Capture the cell that displays the provided text and extract its [X, Y] central coordinate. 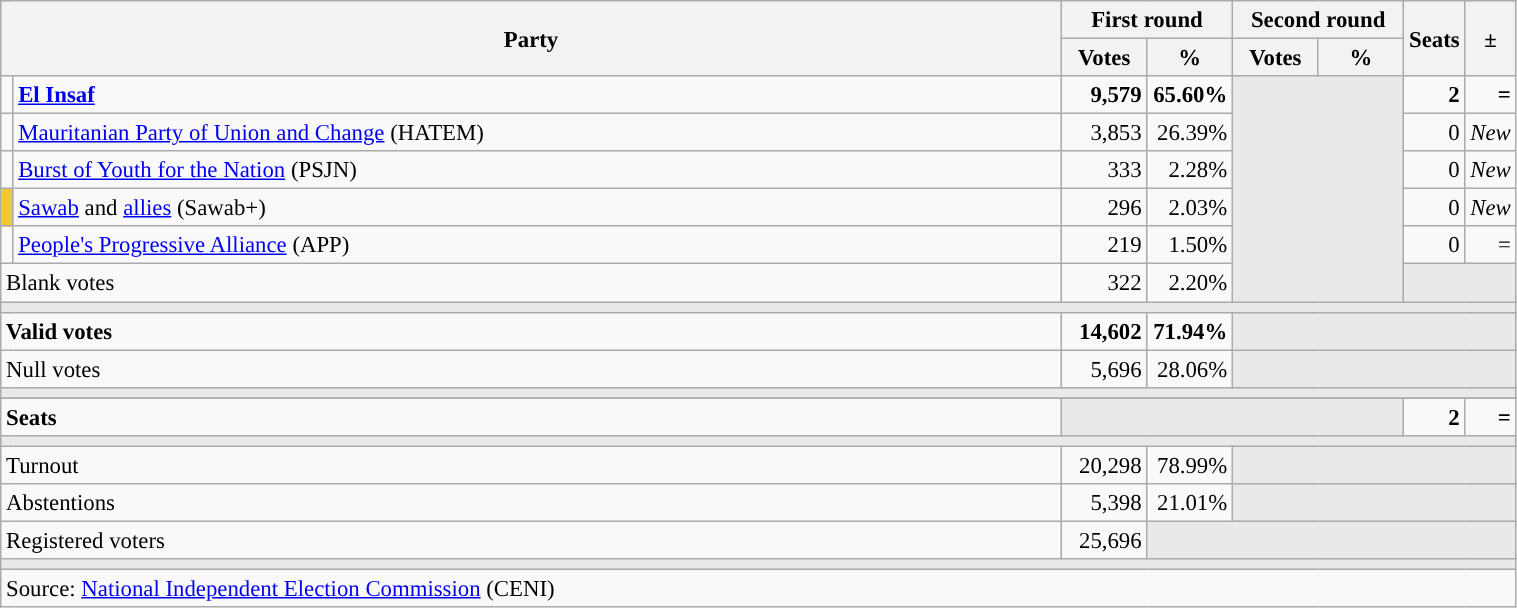
2.28% [1190, 170]
Sawab and allies (Sawab+) [537, 208]
71.94% [1190, 331]
Blank votes [532, 283]
20,298 [1104, 465]
333 [1104, 170]
First round [1146, 20]
28.06% [1190, 369]
2.03% [1190, 208]
Source: National Independent Election Commission (CENI) [758, 589]
Abstentions [532, 503]
Null votes [532, 369]
296 [1104, 208]
3,853 [1104, 133]
1.50% [1190, 245]
322 [1104, 283]
Second round [1318, 20]
2.20% [1190, 283]
Mauritanian Party of Union and Change (HATEM) [537, 133]
219 [1104, 245]
65.60% [1190, 95]
± [1490, 38]
26.39% [1190, 133]
Burst of Youth for the Nation (PSJN) [537, 170]
5,398 [1104, 503]
21.01% [1190, 503]
5,696 [1104, 369]
9,579 [1104, 95]
Registered voters [532, 540]
25,696 [1104, 540]
14,602 [1104, 331]
78.99% [1190, 465]
Party [532, 38]
People's Progressive Alliance (APP) [537, 245]
Valid votes [532, 331]
Turnout [532, 465]
El Insaf [537, 95]
